Detect which cell encompasses the target text, then output its [X, Y] center coordinate. 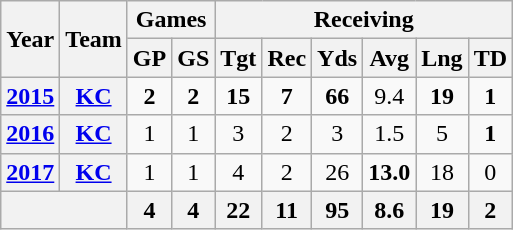
TD [490, 58]
7 [287, 96]
Games [170, 20]
26 [338, 172]
22 [238, 210]
Tgt [238, 58]
2015 [30, 96]
2016 [30, 134]
18 [442, 172]
95 [338, 210]
2017 [30, 172]
1.5 [390, 134]
Lng [442, 58]
13.0 [390, 172]
Avg [390, 58]
GP [149, 58]
Team [94, 39]
Year [30, 39]
11 [287, 210]
8.6 [390, 210]
66 [338, 96]
15 [238, 96]
GS [194, 58]
0 [490, 172]
5 [442, 134]
9.4 [390, 96]
Receiving [364, 20]
Yds [338, 58]
Rec [287, 58]
